Output the [X, Y] coordinate of the center of the cell containing the given text.  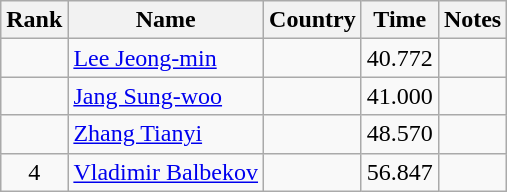
4 [34, 172]
41.000 [400, 96]
Vladimir Balbekov [166, 172]
Jang Sung-woo [166, 96]
Zhang Tianyi [166, 134]
Country [313, 20]
Lee Jeong-min [166, 58]
56.847 [400, 172]
Notes [472, 20]
Name [166, 20]
40.772 [400, 58]
48.570 [400, 134]
Time [400, 20]
Rank [34, 20]
